Extract the [X, Y] coordinate from the center of the cell holding the provided text.  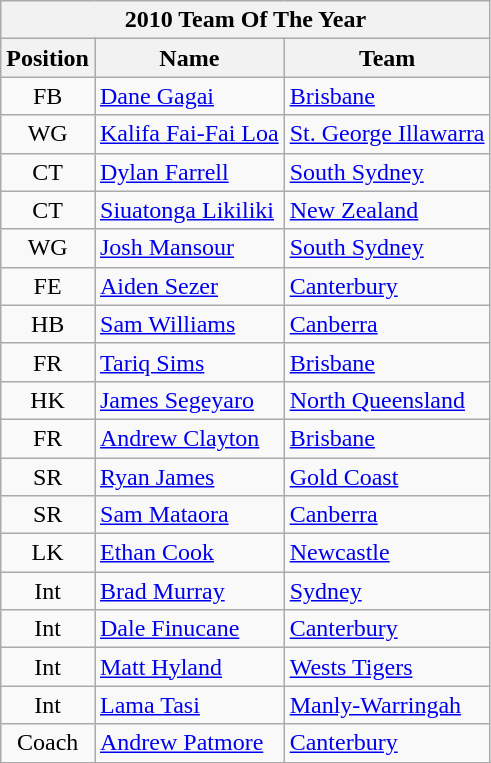
Dylan Farrell [189, 172]
HK [48, 400]
St. George Illawarra [387, 134]
Dane Gagai [189, 96]
James Segeyaro [189, 400]
Gold Coast [387, 477]
Brad Murray [189, 591]
Position [48, 58]
Ethan Cook [189, 553]
Sydney [387, 591]
FE [48, 286]
Dale Finucane [189, 629]
Sam Williams [189, 324]
Andrew Clayton [189, 438]
Name [189, 58]
Matt Hyland [189, 667]
Team [387, 58]
Andrew Patmore [189, 743]
2010 Team Of The Year [246, 20]
Josh Mansour [189, 248]
Lama Tasi [189, 705]
FB [48, 96]
Kalifa Fai-Fai Loa [189, 134]
Siuatonga Likiliki [189, 210]
Ryan James [189, 477]
LK [48, 553]
HB [48, 324]
Manly-Warringah [387, 705]
North Queensland [387, 400]
Wests Tigers [387, 667]
Coach [48, 743]
Sam Mataora [189, 515]
New Zealand [387, 210]
Tariq Sims [189, 362]
Newcastle [387, 553]
Aiden Sezer [189, 286]
